Locate the cell with the specified text and output its (X, Y) center coordinate. 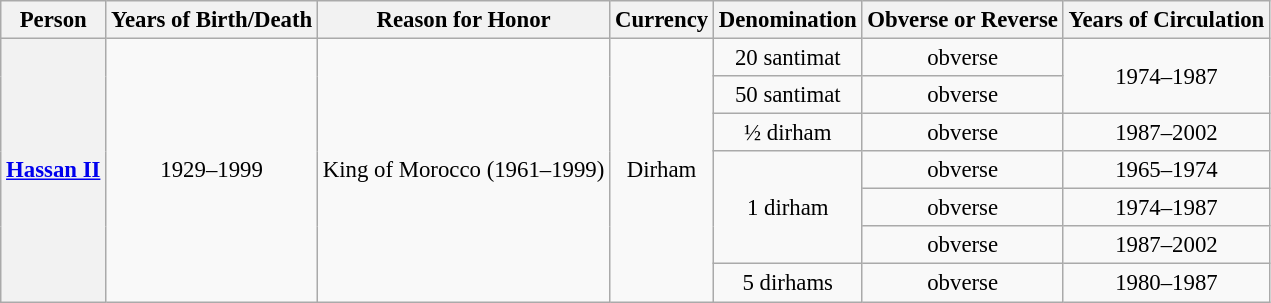
Hassan II (54, 170)
1980–1987 (1166, 283)
Denomination (788, 20)
Obverse or Reverse (962, 20)
5 dirhams (788, 283)
1929–1999 (212, 170)
Years of Birth/Death (212, 20)
½ dirham (788, 133)
Years of Circulation (1166, 20)
King of Morocco (1961–1999) (463, 170)
Currency (662, 20)
1 dirham (788, 208)
50 santimat (788, 95)
Reason for Honor (463, 20)
Dirham (662, 170)
20 santimat (788, 58)
Person (54, 20)
1965–1974 (1166, 170)
